Locate the cell with the specified text and output its (x, y) center coordinate. 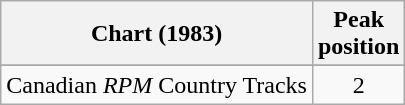
Peakposition (358, 34)
Chart (1983) (157, 34)
Canadian RPM Country Tracks (157, 85)
2 (358, 85)
